Search for the cell housing the specified text and yield its (x, y) center coordinate. 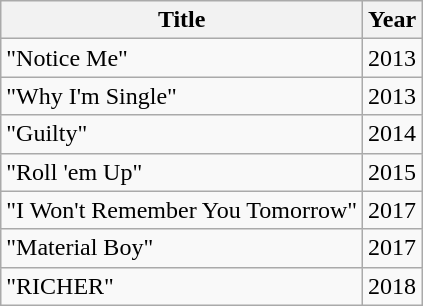
"Why I'm Single" (182, 96)
"RICHER" (182, 286)
"Guilty" (182, 134)
"Material Boy" (182, 248)
2018 (392, 286)
2015 (392, 172)
2014 (392, 134)
Title (182, 20)
"I Won't Remember You Tomorrow" (182, 210)
"Roll 'em Up" (182, 172)
"Notice Me" (182, 58)
Year (392, 20)
